Pinpoint the cell where the given text exists, returning its (x, y) midpoint coordinate. 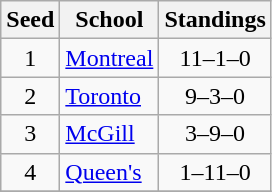
McGill (110, 134)
3–9–0 (215, 134)
1–11–0 (215, 172)
11–1–0 (215, 58)
Queen's (110, 172)
2 (30, 96)
4 (30, 172)
3 (30, 134)
Seed (30, 20)
9–3–0 (215, 96)
Montreal (110, 58)
1 (30, 58)
School (110, 20)
Toronto (110, 96)
Standings (215, 20)
